Output the [X, Y] coordinate of the center of the cell containing the given text.  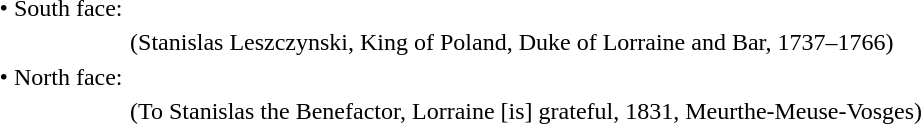
• North face: [62, 78]
